Scan for the cell matching the given text and deliver its [x, y] coordinate at center. 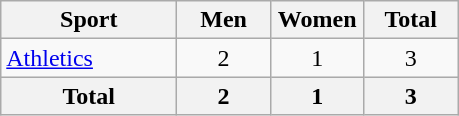
Athletics [89, 58]
Sport [89, 20]
Men [224, 20]
Women [317, 20]
